Identify which cell holds the provided text, then report its (x, y) central coordinate. 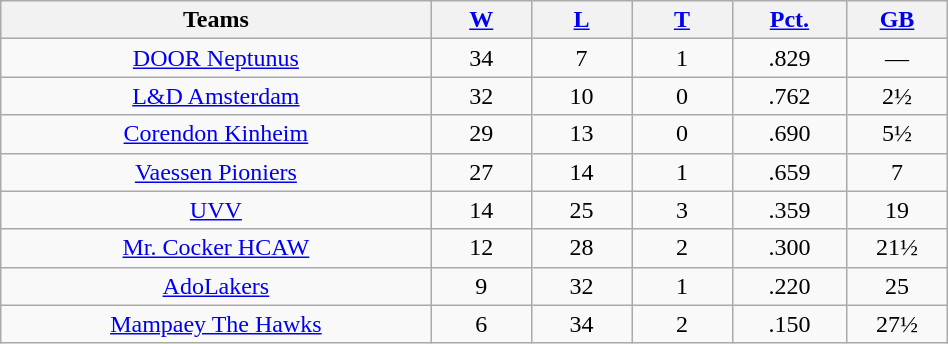
Vaessen Pioniers (216, 172)
12 (481, 248)
Mr. Cocker HCAW (216, 248)
T (682, 20)
28 (581, 248)
DOOR Neptunus (216, 58)
21½ (897, 248)
3 (682, 210)
2½ (897, 96)
Teams (216, 20)
.829 (790, 58)
29 (481, 134)
— (897, 58)
.150 (790, 324)
.762 (790, 96)
13 (581, 134)
19 (897, 210)
.300 (790, 248)
27½ (897, 324)
W (481, 20)
GB (897, 20)
6 (481, 324)
27 (481, 172)
.359 (790, 210)
L (581, 20)
AdoLakers (216, 286)
Pct. (790, 20)
Corendon Kinheim (216, 134)
Mampaey The Hawks (216, 324)
.659 (790, 172)
9 (481, 286)
.690 (790, 134)
UVV (216, 210)
5½ (897, 134)
10 (581, 96)
L&D Amsterdam (216, 96)
.220 (790, 286)
